Return the (X, Y) coordinate for the center point of the cell that contains the specified text.  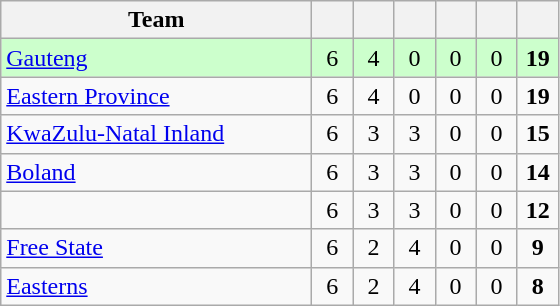
14 (538, 172)
Eastern Province (156, 96)
Team (156, 20)
Easterns (156, 286)
Free State (156, 248)
9 (538, 248)
KwaZulu-Natal Inland (156, 134)
12 (538, 210)
Gauteng (156, 58)
Boland (156, 172)
8 (538, 286)
15 (538, 134)
